Locate the cell with the specified text and output its (x, y) center coordinate. 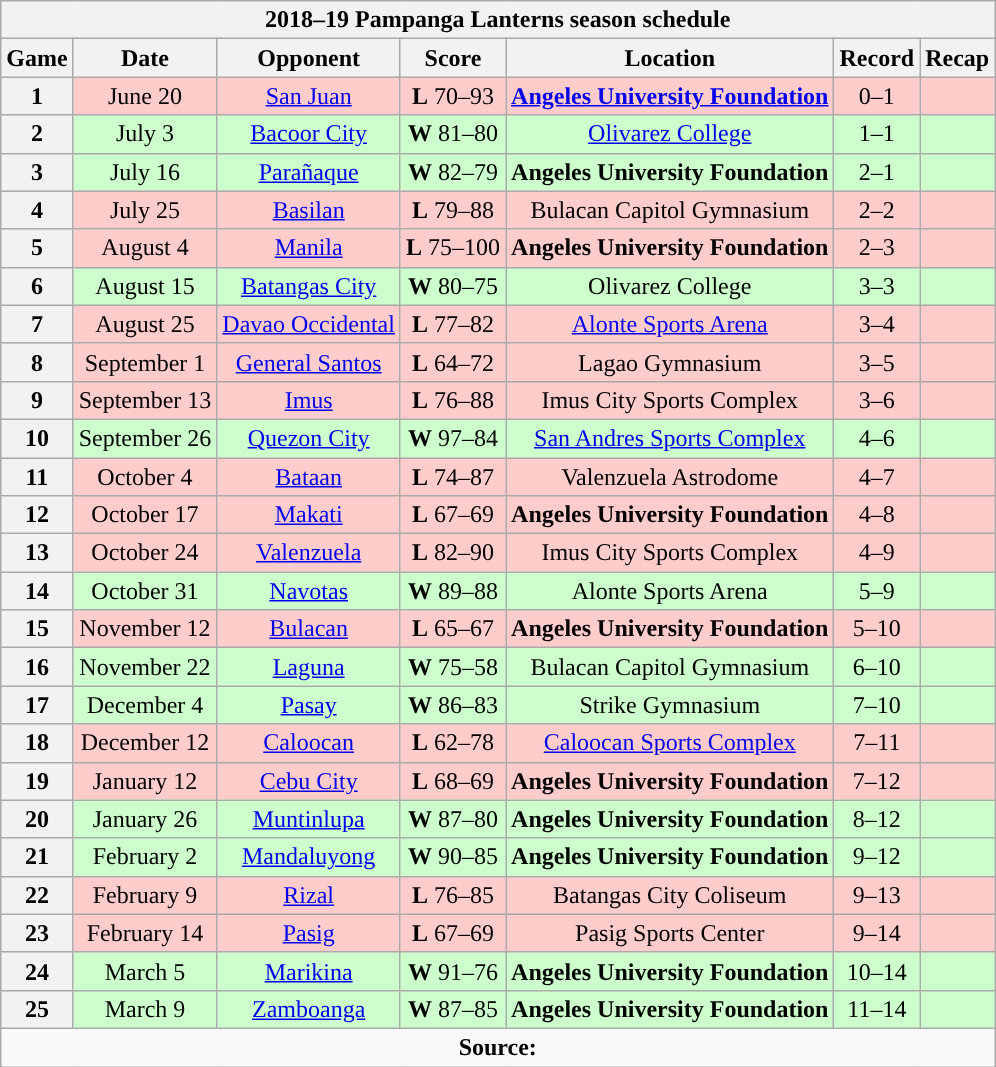
Pasay (309, 705)
8–12 (877, 819)
17 (37, 705)
July 25 (145, 210)
Muntinlupa (309, 819)
Imus (309, 400)
Caloocan (309, 743)
19 (37, 781)
3–3 (877, 286)
20 (37, 819)
W 81–80 (452, 134)
September 13 (145, 400)
25 (37, 1009)
October 31 (145, 591)
Strike Gymnasium (670, 705)
W 82–79 (452, 172)
Makati (309, 515)
February 2 (145, 857)
Marikina (309, 971)
10–14 (877, 971)
L 74–87 (452, 477)
Laguna (309, 667)
Cebu City (309, 781)
August 15 (145, 286)
Source: (498, 1047)
Batangas City (309, 286)
4–8 (877, 515)
L 76–88 (452, 400)
3 (37, 172)
Bataan (309, 477)
21 (37, 857)
December 12 (145, 743)
6 (37, 286)
5–9 (877, 591)
3–6 (877, 400)
L 75–100 (452, 248)
L 68–69 (452, 781)
August 4 (145, 248)
4 (37, 210)
1 (37, 96)
2–1 (877, 172)
Opponent (309, 58)
October 24 (145, 553)
September 1 (145, 362)
February 9 (145, 895)
October 17 (145, 515)
W 91–76 (452, 971)
March 5 (145, 971)
1–1 (877, 134)
September 26 (145, 438)
November 22 (145, 667)
Pasig Sports Center (670, 933)
6–10 (877, 667)
11 (37, 477)
W 80–75 (452, 286)
W 97–84 (452, 438)
7 (37, 324)
13 (37, 553)
February 14 (145, 933)
0–1 (877, 96)
W 87–85 (452, 1009)
San Andres Sports Complex (670, 438)
3–4 (877, 324)
Valenzuela (309, 553)
Recap (958, 58)
2–3 (877, 248)
Bulacan (309, 629)
18 (37, 743)
Manila (309, 248)
8 (37, 362)
3–5 (877, 362)
June 20 (145, 96)
March 9 (145, 1009)
Game (37, 58)
Quezon City (309, 438)
L 65–67 (452, 629)
2–2 (877, 210)
W 89–88 (452, 591)
L 62–78 (452, 743)
Parañaque (309, 172)
December 4 (145, 705)
January 26 (145, 819)
Basilan (309, 210)
L 82–90 (452, 553)
July 16 (145, 172)
Zamboanga (309, 1009)
L 64–72 (452, 362)
W 86–83 (452, 705)
4–6 (877, 438)
Bacoor City (309, 134)
W 87–80 (452, 819)
Record (877, 58)
2 (37, 134)
7–12 (877, 781)
W 75–58 (452, 667)
L 70–93 (452, 96)
9–13 (877, 895)
12 (37, 515)
15 (37, 629)
L 76–85 (452, 895)
24 (37, 971)
10 (37, 438)
General Santos (309, 362)
5 (37, 248)
2018–19 Pampanga Lanterns season schedule (498, 20)
5–10 (877, 629)
L 77–82 (452, 324)
Caloocan Sports Complex (670, 743)
Davao Occidental (309, 324)
7–11 (877, 743)
4–9 (877, 553)
Batangas City Coliseum (670, 895)
4–7 (877, 477)
October 4 (145, 477)
Lagao Gymnasium (670, 362)
January 12 (145, 781)
9–14 (877, 933)
Valenzuela Astrodome (670, 477)
23 (37, 933)
W 90–85 (452, 857)
7–10 (877, 705)
July 3 (145, 134)
16 (37, 667)
Navotas (309, 591)
11–14 (877, 1009)
9–12 (877, 857)
August 25 (145, 324)
22 (37, 895)
Mandaluyong (309, 857)
L 79–88 (452, 210)
Score (452, 58)
Rizal (309, 895)
San Juan (309, 96)
Pasig (309, 933)
Date (145, 58)
14 (37, 591)
November 12 (145, 629)
9 (37, 400)
Location (670, 58)
